Extract the (x, y) coordinate from the center of the cell holding the provided text.  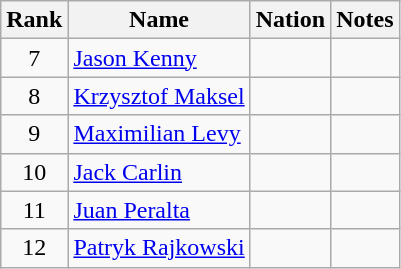
Jack Carlin (159, 172)
Patryk Rajkowski (159, 248)
8 (34, 96)
10 (34, 172)
9 (34, 134)
7 (34, 58)
Juan Peralta (159, 210)
Jason Kenny (159, 58)
11 (34, 210)
Krzysztof Maksel (159, 96)
Nation (290, 20)
Name (159, 20)
Notes (365, 20)
Maximilian Levy (159, 134)
12 (34, 248)
Rank (34, 20)
